For the text-containing cell, return its midpoint in (x, y) coordinate format. 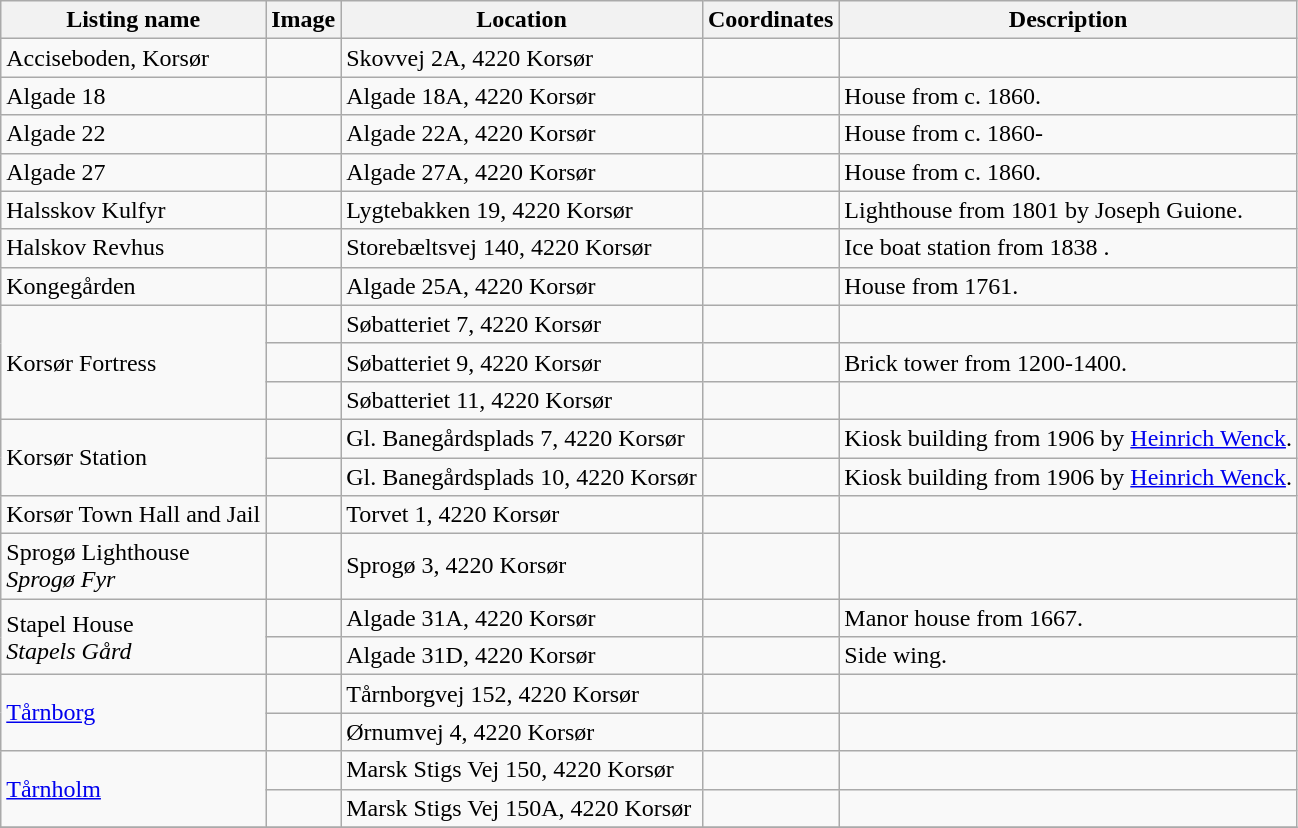
Algade 27A, 4220 Korsør (522, 172)
Image (304, 20)
Manor house from 1667. (1068, 618)
Gl. Banegårdsplads 7, 4220 Korsør (522, 438)
Torvet 1, 4220 Korsør (522, 515)
Søbatteriet 7, 4220 Korsør (522, 324)
Korsør Station (134, 457)
Tårnholm (134, 789)
Sprogø 3, 4220 Korsør (522, 566)
Listing name (134, 20)
Algade 31D, 4220 Korsør (522, 656)
Storebæltsvej 140, 4220 Korsør (522, 248)
Marsk Stigs Vej 150A, 4220 Korsør (522, 808)
Halsskov Kulfyr (134, 210)
Korsør Fortress (134, 362)
Location (522, 20)
Algade 22A, 4220 Korsør (522, 134)
Gl. Banegårdsplads 10, 4220 Korsør (522, 477)
Sprogø LighthouseSprogø Fyr (134, 566)
House from c. 1860- (1068, 134)
Lygtebakken 19, 4220 Korsør (522, 210)
Korsør Town Hall and Jail (134, 515)
Halskov Revhus (134, 248)
Ørnumvej 4, 4220 Korsør (522, 732)
Kongegården (134, 286)
Algade 18A, 4220 Korsør (522, 96)
Marsk Stigs Vej 150, 4220 Korsør (522, 770)
Lighthouse from 1801 by Joseph Guione. (1068, 210)
Tårnborgvej 152, 4220 Korsør (522, 694)
Stapel HouseStapels Gård (134, 637)
Søbatteriet 9, 4220 Korsør (522, 362)
Algade 27 (134, 172)
Side wing. (1068, 656)
Tårnborg (134, 713)
Algade 18 (134, 96)
Acciseboden, Korsør (134, 58)
Description (1068, 20)
Algade 25A, 4220 Korsør (522, 286)
Ice boat station from 1838 . (1068, 248)
Brick tower from 1200-1400. (1068, 362)
House from 1761. (1068, 286)
Skovvej 2A, 4220 Korsør (522, 58)
Coordinates (770, 20)
Algade 31A, 4220 Korsør (522, 618)
Søbatteriet 11, 4220 Korsør (522, 400)
Algade 22 (134, 134)
